Capture the cell that displays the provided text and extract its [x, y] central coordinate. 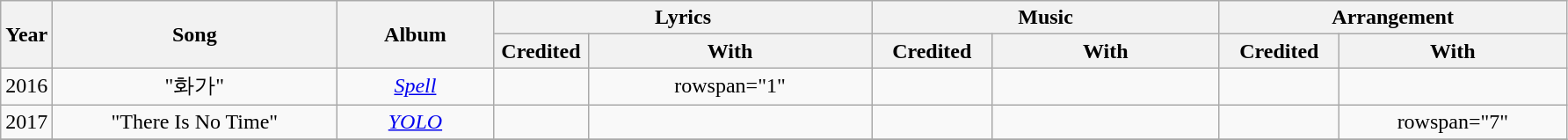
2016 [26, 86]
Song [195, 34]
Spell [415, 86]
Album [415, 34]
2017 [26, 122]
Lyrics [683, 18]
"There Is No Time" [195, 122]
Year [26, 34]
rowspan="7" [1454, 122]
"화가" [195, 86]
rowspan="1" [730, 86]
Arrangement [1392, 18]
YOLO [415, 122]
Music [1046, 18]
